Provide the (X, Y) coordinate of the cell's center where the given text is located.  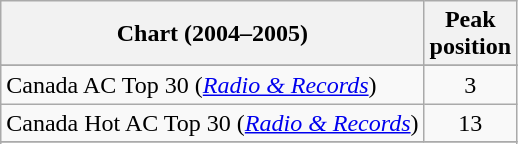
13 (470, 123)
Canada AC Top 30 (Radio & Records) (212, 85)
3 (470, 85)
Canada Hot AC Top 30 (Radio & Records) (212, 123)
Peakposition (470, 34)
Chart (2004–2005) (212, 34)
